Find where the given text appears and provide that cell's center as (x, y) coordinate. 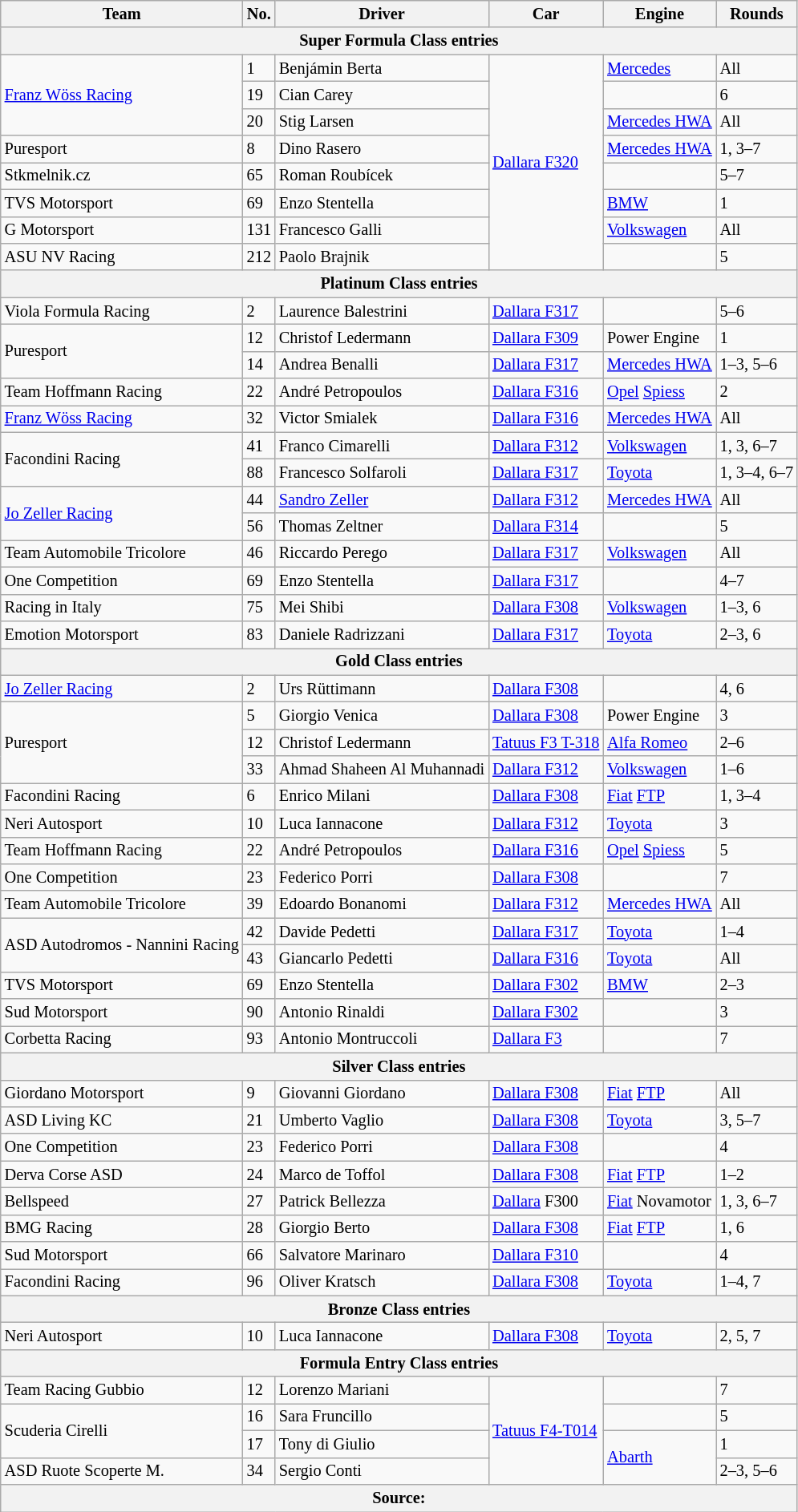
No. (259, 14)
16 (259, 1417)
Source: (399, 1498)
66 (259, 1255)
Marco de Toffol (382, 1174)
Andrea Benalli (382, 365)
Dallara F314 (545, 527)
ASD Ruote Scoperte M. (122, 1471)
Tatuus F3 T-318 (545, 742)
1–4, 7 (757, 1282)
46 (259, 553)
Ahmad Shaheen Al Muhannadi (382, 770)
Laurence Balestrini (382, 311)
20 (259, 122)
Antonio Montruccoli (382, 1039)
Stkmelnik.cz (122, 176)
Antonio Rinaldi (382, 1013)
1–6 (757, 770)
Team (122, 14)
56 (259, 527)
Patrick Bellezza (382, 1201)
Dallara F300 (545, 1201)
27 (259, 1201)
Derva Corse ASD (122, 1174)
2, 5, 7 (757, 1336)
3, 5–7 (757, 1120)
Franco Cimarelli (382, 446)
Scuderia Cirelli (122, 1430)
Francesco Galli (382, 230)
Oliver Kratsch (382, 1282)
43 (259, 958)
Sandro Zeller (382, 499)
34 (259, 1471)
Daniele Radrizzani (382, 634)
17 (259, 1444)
5–6 (757, 311)
83 (259, 634)
Roman Roubícek (382, 176)
Urs Rüttimann (382, 689)
Super Formula Class entries (399, 41)
1, 3–4 (757, 796)
Enrico Milani (382, 796)
Rounds (757, 14)
41 (259, 446)
1–3, 5–6 (757, 365)
88 (259, 472)
24 (259, 1174)
Dino Rasero (382, 149)
Viola Formula Racing (122, 311)
Dallara F3 (545, 1039)
1–2 (757, 1174)
19 (259, 95)
Giorgio Venica (382, 715)
Bellspeed (122, 1201)
Dallara F309 (545, 338)
93 (259, 1039)
Giorgio Berto (382, 1228)
1, 3–7 (757, 149)
Giordano Motorsport (122, 1094)
Mei Shibi (382, 608)
ASU NV Racing (122, 257)
4, 6 (757, 689)
Racing in Italy (122, 608)
Platinum Class entries (399, 284)
Sergio Conti (382, 1471)
75 (259, 608)
Umberto Vaglio (382, 1120)
Team Racing Gubbio (122, 1390)
1, 3–4, 6–7 (757, 472)
5–7 (757, 176)
Driver (382, 14)
Sara Fruncillo (382, 1417)
Tatuus F4-T014 (545, 1430)
131 (259, 230)
2–3, 5–6 (757, 1471)
Davide Pedetti (382, 932)
Gold Class entries (399, 661)
Fiat Novamotor (659, 1201)
Stig Larsen (382, 122)
Thomas Zeltner (382, 527)
39 (259, 904)
Victor Smialek (382, 418)
BMG Racing (122, 1228)
Abarth (659, 1457)
Giovanni Giordano (382, 1094)
Alfa Romeo (659, 742)
96 (259, 1282)
42 (259, 932)
1–3, 6 (757, 608)
1, 6 (757, 1228)
32 (259, 418)
9 (259, 1094)
Cian Carey (382, 95)
44 (259, 499)
Formula Entry Class entries (399, 1363)
Emotion Motorsport (122, 634)
Dallara F320 (545, 162)
Edoardo Bonanomi (382, 904)
Corbetta Racing (122, 1039)
Lorenzo Mariani (382, 1390)
21 (259, 1120)
8 (259, 149)
65 (259, 176)
14 (259, 365)
G Motorsport (122, 230)
Tony di Giulio (382, 1444)
33 (259, 770)
Salvatore Marinaro (382, 1255)
1–4 (757, 932)
90 (259, 1013)
4–7 (757, 580)
Car (545, 14)
Giancarlo Pedetti (382, 958)
Bronze Class entries (399, 1309)
28 (259, 1228)
Dallara F310 (545, 1255)
Francesco Solfaroli (382, 472)
Mercedes (659, 68)
Engine (659, 14)
2–3 (757, 985)
ASD Autodromos - Nannini Racing (122, 944)
Paolo Brajnik (382, 257)
2–3, 6 (757, 634)
212 (259, 257)
ASD Living KC (122, 1120)
2–6 (757, 742)
Riccardo Perego (382, 553)
Silver Class entries (399, 1066)
Benjámin Berta (382, 68)
